Scan for the cell matching the given text and deliver its (X, Y) coordinate at center. 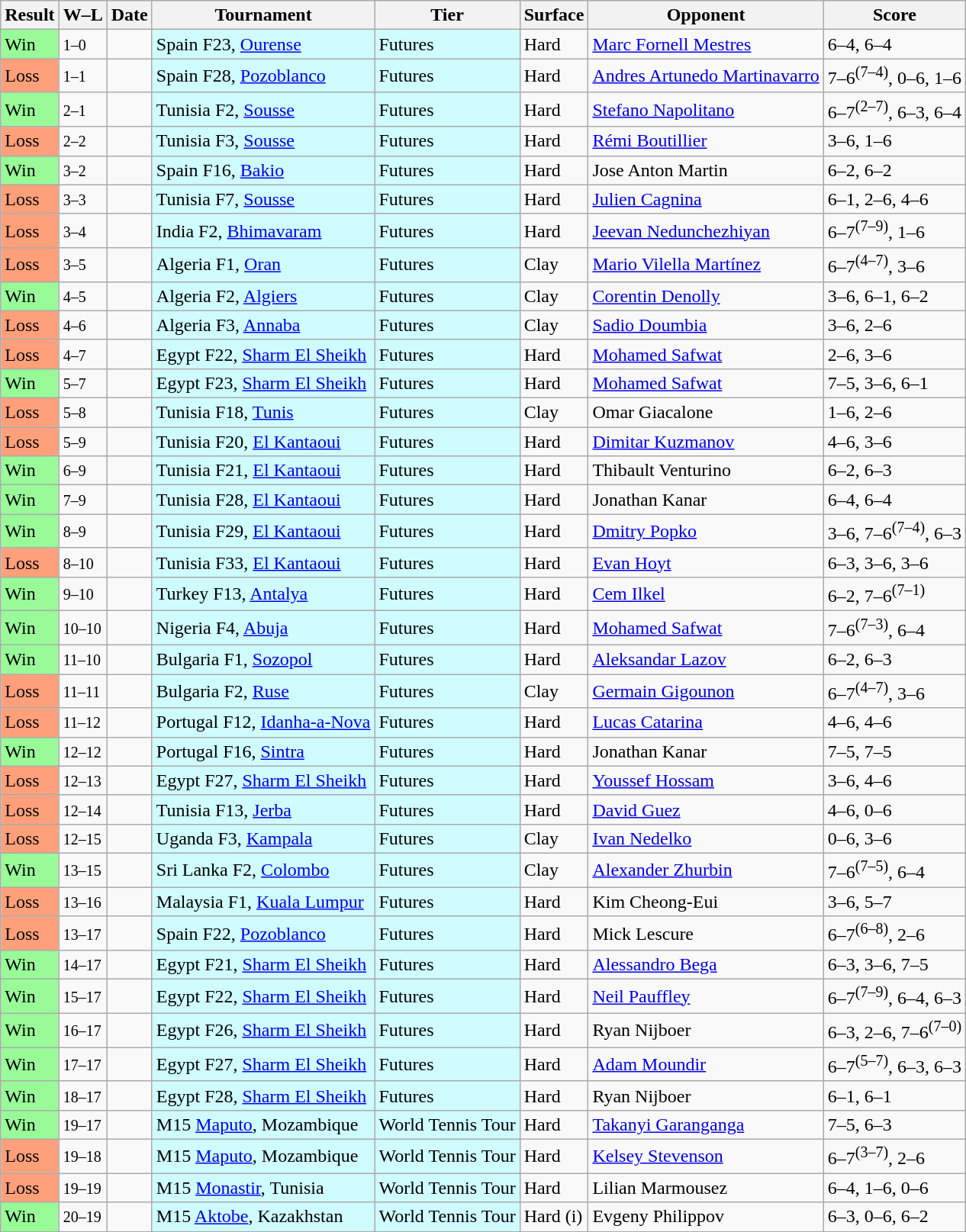
6–3, 0–6, 6–2 (894, 1217)
Thibault Venturino (706, 471)
Andres Artunedo Martinavarro (706, 76)
Evan Hoyt (706, 562)
Surface (554, 15)
2–6, 3–6 (894, 354)
6–7(7–9), 1–6 (894, 230)
4–6, 3–6 (894, 442)
Adam Moundir (706, 1065)
3–6, 1–6 (894, 141)
3–6, 6–1, 6–2 (894, 296)
7–6(7–3), 6–4 (894, 629)
Tier (447, 15)
0–6, 3–6 (894, 838)
Omar Giacalone (706, 413)
Tunisia F7, Sousse (263, 199)
16–17 (82, 1030)
Kim Cheong-Eui (706, 902)
6–9 (82, 471)
12–14 (82, 809)
6–2, 7–6(7–1) (894, 593)
Dmitry Popko (706, 531)
Nigeria F4, Abuja (263, 629)
18–17 (82, 1095)
Tunisia F2, Sousse (263, 110)
3–6, 7–6(7–4), 6–3 (894, 531)
Dimitar Kuzmanov (706, 442)
Spain F28, Pozoblanco (263, 76)
9–10 (82, 593)
Score (894, 15)
Spain F16, Bakio (263, 170)
M15 Monastir, Tunisia (263, 1188)
6–2, 6–2 (894, 170)
10–10 (82, 629)
12–15 (82, 838)
Lucas Catarina (706, 722)
Sadio Doumbia (706, 325)
India F2, Bhimavaram (263, 230)
4–6 (82, 325)
11–11 (82, 691)
Egypt F23, Sharm El Sheikh (263, 383)
Stefano Napolitano (706, 110)
David Guez (706, 809)
Egypt F21, Sharm El Sheikh (263, 965)
13–16 (82, 902)
6–1, 6–1 (894, 1095)
5–8 (82, 413)
2–1 (82, 110)
M15 Aktobe, Kazakhstan (263, 1217)
Opponent (706, 15)
6–1, 2–6, 4–6 (894, 199)
19–18 (82, 1156)
1–1 (82, 76)
Bulgaria F1, Sozopol (263, 660)
Marc Fornell Mestres (706, 44)
Tunisia F13, Jerba (263, 809)
Algeria F3, Annaba (263, 325)
Algeria F2, Algiers (263, 296)
3–5 (82, 265)
3–3 (82, 199)
6–3, 2–6, 7–6(7–0) (894, 1030)
Egypt F26, Sharm El Sheikh (263, 1030)
6–3, 3–6, 3–6 (894, 562)
3–6, 5–7 (894, 902)
4–7 (82, 354)
3–4 (82, 230)
14–17 (82, 965)
Uganda F3, Kampala (263, 838)
Tunisia F20, El Kantaoui (263, 442)
12–13 (82, 780)
Tournament (263, 15)
13–17 (82, 934)
Malaysia F1, Kuala Lumpur (263, 902)
6–7(6–8), 2–6 (894, 934)
Alessandro Bega (706, 965)
11–12 (82, 722)
11–10 (82, 660)
13–15 (82, 870)
W–L (82, 15)
19–19 (82, 1188)
6–4, 1–6, 0–6 (894, 1188)
17–17 (82, 1065)
Tunisia F29, El Kantaoui (263, 531)
2–2 (82, 141)
Germain Gigounon (706, 691)
Turkey F13, Antalya (263, 593)
Rémi Boutillier (706, 141)
Date (130, 15)
6–7(5–7), 6–3, 6–3 (894, 1065)
Egypt F28, Sharm El Sheikh (263, 1095)
15–17 (82, 996)
8–9 (82, 531)
Corentin Denolly (706, 296)
Julien Cagnina (706, 199)
5–7 (82, 383)
Tunisia F33, El Kantaoui (263, 562)
Jose Anton Martin (706, 170)
6–7(3–7), 2–6 (894, 1156)
Tunisia F21, El Kantaoui (263, 471)
6–7(7–9), 6–4, 6–3 (894, 996)
Neil Pauffley (706, 996)
Portugal F12, Idanha-a-Nova (263, 722)
8–10 (82, 562)
Spain F23, Ourense (263, 44)
6–3, 3–6, 7–5 (894, 965)
Tunisia F28, El Kantaoui (263, 500)
3–6, 2–6 (894, 325)
Aleksandar Lazov (706, 660)
Result (30, 15)
3–6, 4–6 (894, 780)
Youssef Hossam (706, 780)
Bulgaria F2, Ruse (263, 691)
Sri Lanka F2, Colombo (263, 870)
1–6, 2–6 (894, 413)
Spain F22, Pozoblanco (263, 934)
Ivan Nedelko (706, 838)
1–0 (82, 44)
Cem Ilkel (706, 593)
Algeria F1, Oran (263, 265)
4–6, 4–6 (894, 722)
Lilian Marmousez (706, 1188)
Tunisia F18, Tunis (263, 413)
20–19 (82, 1217)
Jeevan Nedunchezhiyan (706, 230)
7–9 (82, 500)
7–6(7–4), 0–6, 1–6 (894, 76)
4–6, 0–6 (894, 809)
7–5, 6–3 (894, 1124)
5–9 (82, 442)
Evgeny Philippov (706, 1217)
3–2 (82, 170)
Takanyi Garanganga (706, 1124)
Tunisia F3, Sousse (263, 141)
Kelsey Stevenson (706, 1156)
Alexander Zhurbin (706, 870)
Mick Lescure (706, 934)
Hard (i) (554, 1217)
7–5, 7–5 (894, 751)
19–17 (82, 1124)
6–7(2–7), 6–3, 6–4 (894, 110)
Portugal F16, Sintra (263, 751)
7–5, 3–6, 6–1 (894, 383)
4–5 (82, 296)
12–12 (82, 751)
7–6(7–5), 6–4 (894, 870)
Mario Vilella Martínez (706, 265)
